From the cell containing the given text, extract its center point as (X, Y) coordinate. 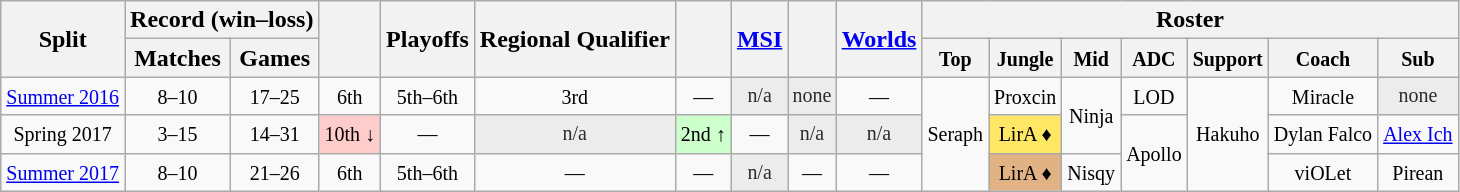
Support (1228, 58)
3–15 (178, 134)
Hakuho (1228, 134)
Worlds (879, 39)
Dylan Falco (1322, 134)
Coach (1322, 58)
Games (274, 58)
Pirean (1418, 172)
ADC (1154, 58)
Regional Qualifier (574, 39)
viOLet (1322, 172)
Miracle (1322, 96)
Jungle (1024, 58)
Record (win–loss) (222, 20)
Split (63, 39)
14–31 (274, 134)
Summer 2017 (63, 172)
10th ↓ (350, 134)
Apollo (1154, 153)
Roster (1190, 20)
Matches (178, 58)
Summer 2016 (63, 96)
Spring 2017 (63, 134)
LOD (1154, 96)
Mid (1092, 58)
Ninja (1092, 115)
Seraph (956, 134)
Playoffs (428, 39)
17–25 (274, 96)
Nisqy (1092, 172)
21–26 (274, 172)
Proxcin (1024, 96)
Alex Ich (1418, 134)
3rd (574, 96)
Top (956, 58)
Sub (1418, 58)
MSI (759, 39)
2nd ↑ (703, 134)
